From the cell containing the given text, extract its center point as [x, y] coordinate. 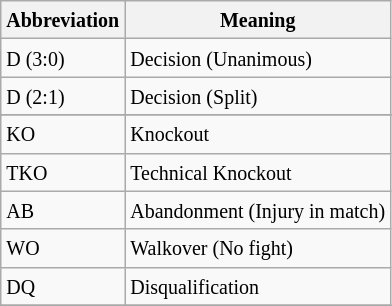
Knockout [258, 134]
DQ [63, 286]
Meaning [258, 20]
Disqualification [258, 286]
D (3:0) [63, 58]
WO [63, 248]
Abbreviation [63, 20]
Decision (Split) [258, 96]
TKO [63, 172]
KO [63, 134]
Decision (Unanimous) [258, 58]
D (2:1) [63, 96]
Abandonment (Injury in match) [258, 210]
Walkover (No fight) [258, 248]
Technical Knockout [258, 172]
AB [63, 210]
